For the text-containing cell, return its midpoint in [x, y] coordinate format. 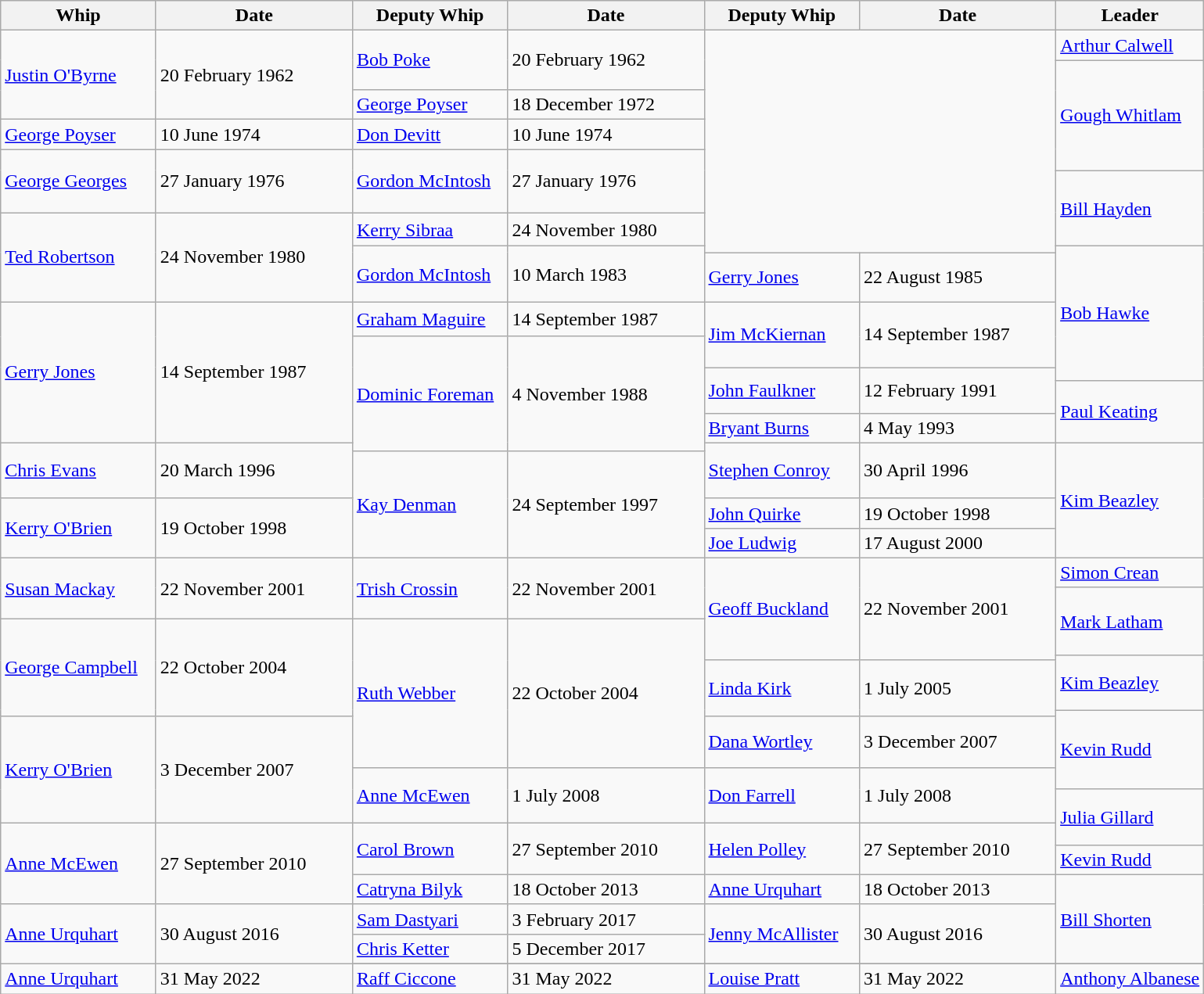
Paul Keating [1130, 411]
Justin O'Byrne [78, 75]
1 July 2005 [958, 688]
Chris Evans [78, 471]
Leader [1130, 16]
Bryant Burns [782, 428]
10 March 1983 [606, 274]
John Faulkner [782, 390]
Ted Robertson [78, 257]
Don Farrell [782, 795]
Chris Ketter [430, 949]
Helen Polley [782, 849]
30 April 1996 [958, 471]
4 November 1988 [606, 393]
Jim McKiernan [782, 335]
Carol Brown [430, 849]
22 August 1985 [958, 277]
Susan Mackay [78, 588]
5 December 2017 [606, 949]
Stephen Conroy [782, 471]
Bill Hayden [1130, 208]
Don Devitt [430, 135]
17 August 2000 [958, 543]
3 February 2017 [606, 919]
Gough Whitlam [1130, 116]
Jenny McAllister [782, 934]
Kerry Sibraa [430, 230]
Julia Gillard [1130, 816]
Arthur Calwell [1130, 45]
24 September 1997 [606, 504]
Whip [78, 16]
Trish Crossin [430, 588]
Simon Crean [1130, 572]
Anthony Albanese [1130, 979]
Joe Ludwig [782, 543]
Mark Latham [1130, 621]
Dana Wortley [782, 741]
Raff Ciccone [430, 979]
Louise Pratt [782, 979]
Linda Kirk [782, 688]
12 February 1991 [958, 390]
18 December 1972 [606, 105]
Geoff Buckland [782, 608]
4 May 1993 [958, 428]
Graham Maguire [430, 319]
George Campbell [78, 668]
Catryna Bilyk [430, 889]
Bob Hawke [1130, 313]
Dominic Foreman [430, 393]
George Georges [78, 181]
Bill Shorten [1130, 919]
Ruth Webber [430, 694]
Kay Denman [430, 504]
20 March 1996 [253, 471]
Sam Dastyari [430, 919]
John Quirke [782, 513]
Bob Poke [430, 60]
